Return the [X, Y] coordinate for the center point of the cell that contains the specified text.  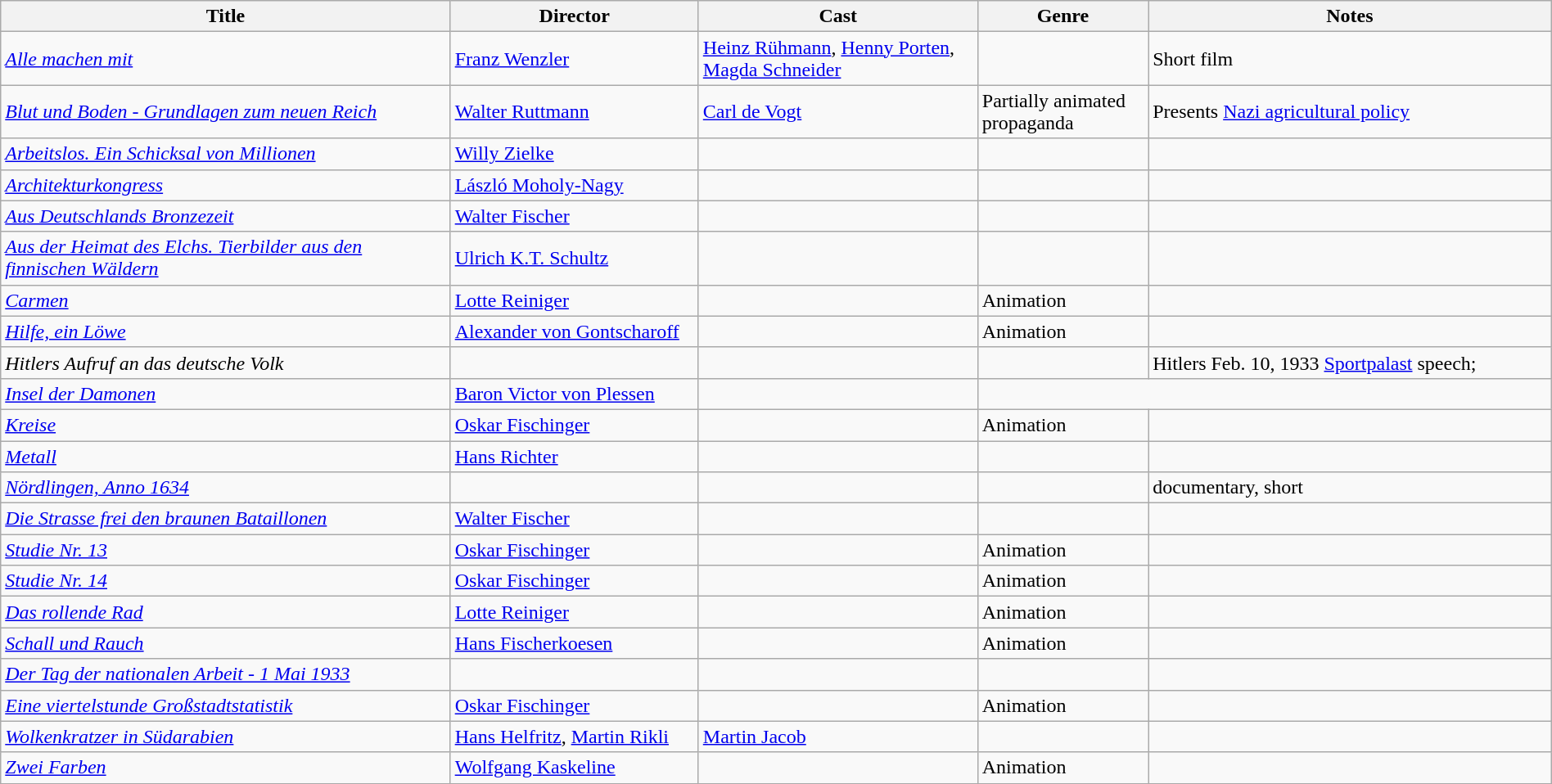
Hans Fischerkoesen [575, 643]
Partially animated propaganda [1062, 111]
documentary, short [1351, 488]
Franz Wenzler [575, 59]
Alle machen mit [226, 59]
Presents Nazi agricultural policy [1351, 111]
Studie Nr. 14 [226, 581]
Ulrich K.T. Schultz [575, 259]
Willy Zielke [575, 154]
László Moholy-Nagy [575, 185]
Short film [1351, 59]
Baron Victor von Plessen [575, 394]
Nördlingen, Anno 1634 [226, 488]
Title [226, 16]
Eine viertelstunde Großstadtstatistik [226, 705]
Notes [1351, 16]
Walter Ruttmann [575, 111]
Schall und Rauch [226, 643]
Aus Deutschlands Bronzezeit [226, 216]
Wolkenkratzer in Südarabien [226, 737]
Genre [1062, 16]
Architekturkongress [226, 185]
Hitlers Feb. 10, 1933 Sportpalast speech; [1351, 363]
Heinz Rühmann, Henny Porten, Magda Schneider [838, 59]
Arbeitslos. Ein Schicksal von Millionen [226, 154]
Hans Helfritz, Martin Rikli [575, 737]
Das rollende Rad [226, 612]
Alexander von Gontscharoff [575, 331]
Cast [838, 16]
Kreise [226, 425]
Hitlers Aufruf an das deutsche Volk [226, 363]
Metall [226, 456]
Zwei Farben [226, 768]
Carmen [226, 300]
Director [575, 16]
Die Strasse frei den braunen Bataillonen [226, 519]
Wolfgang Kaskeline [575, 768]
Insel der Damonen [226, 394]
Studie Nr. 13 [226, 550]
Carl de Vogt [838, 111]
Hans Richter [575, 456]
Hilfe, ein Löwe [226, 331]
Blut und Boden - Grundlagen zum neuen Reich [226, 111]
Martin Jacob [838, 737]
Der Tag der nationalen Arbeit - 1 Mai 1933 [226, 674]
Aus der Heimat des Elchs. Tierbilder aus den finnischen Wäldern [226, 259]
